Return [x, y] of the center of cell containing provided text 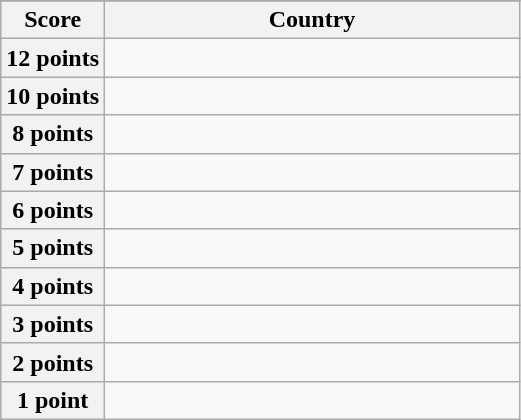
3 points [53, 324]
1 point [53, 400]
Score [53, 20]
6 points [53, 210]
Country [312, 20]
4 points [53, 286]
10 points [53, 96]
12 points [53, 58]
2 points [53, 362]
7 points [53, 172]
5 points [53, 248]
8 points [53, 134]
